Find where the given text appears and provide that cell's center as [X, Y] coordinate. 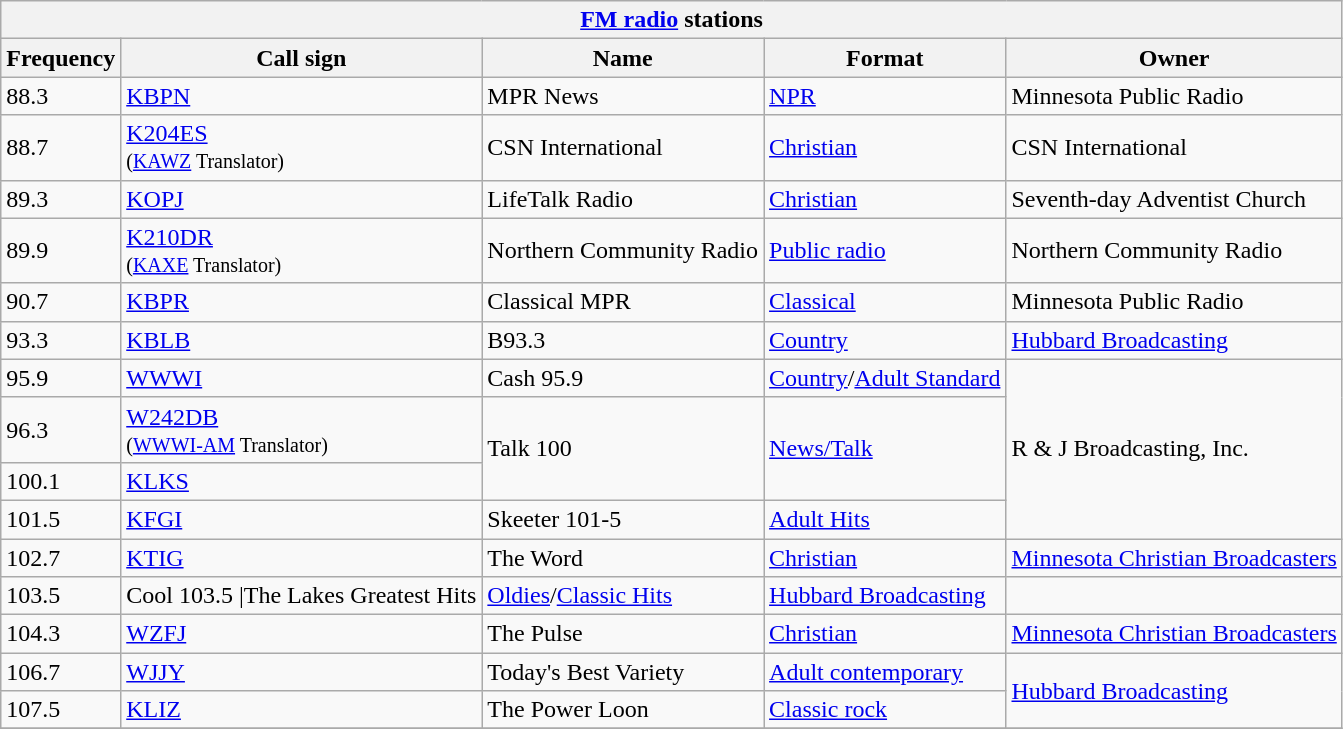
KTIG [302, 557]
Cash 95.9 [623, 378]
Adult contemporary [885, 672]
WZFJ [302, 634]
93.3 [61, 340]
KBPN [302, 96]
Classical [885, 302]
K210DR(KAXE Translator) [302, 250]
KBLB [302, 340]
103.5 [61, 596]
90.7 [61, 302]
100.1 [61, 481]
Skeeter 101-5 [623, 519]
Public radio [885, 250]
The Power Loon [623, 710]
KOPJ [302, 199]
Oldies/Classic Hits [623, 596]
KLKS [302, 481]
102.7 [61, 557]
W242DB(WWWI-AM Translator) [302, 430]
WWWI [302, 378]
96.3 [61, 430]
Classic rock [885, 710]
Country/Adult Standard [885, 378]
MPR News [623, 96]
The Pulse [623, 634]
B93.3 [623, 340]
Call sign [302, 58]
89.3 [61, 199]
106.7 [61, 672]
Format [885, 58]
K204ES(KAWZ Translator) [302, 148]
KLIZ [302, 710]
101.5 [61, 519]
News/Talk [885, 448]
Owner [1174, 58]
Talk 100 [623, 448]
Seventh-day Adventist Church [1174, 199]
Classical MPR [623, 302]
KBPR [302, 302]
Today's Best Variety [623, 672]
KFGI [302, 519]
89.9 [61, 250]
104.3 [61, 634]
R & J Broadcasting, Inc. [1174, 448]
88.3 [61, 96]
LifeTalk Radio [623, 199]
Adult Hits [885, 519]
FM radio stations [672, 20]
Country [885, 340]
Frequency [61, 58]
NPR [885, 96]
Name [623, 58]
88.7 [61, 148]
107.5 [61, 710]
95.9 [61, 378]
The Word [623, 557]
Cool 103.5 |The Lakes Greatest Hits [302, 596]
WJJY [302, 672]
